Return (X, Y) of the center of cell containing provided text 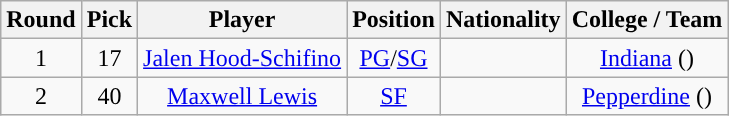
Pick (109, 20)
17 (109, 58)
1 (41, 58)
Pepperdine () (647, 96)
Jalen Hood-Schifino (242, 58)
40 (109, 96)
2 (41, 96)
Round (41, 20)
Player (242, 20)
Nationality (503, 20)
Position (394, 20)
SF (394, 96)
PG/SG (394, 58)
Maxwell Lewis (242, 96)
Indiana () (647, 58)
College / Team (647, 20)
